Provide the [X, Y] coordinate of the cell's center where the given text is located.  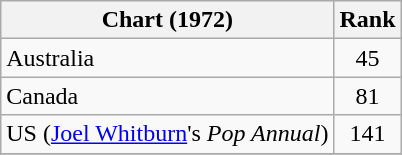
Canada [168, 96]
Chart (1972) [168, 20]
81 [368, 96]
Rank [368, 20]
141 [368, 134]
45 [368, 58]
Australia [168, 58]
US (Joel Whitburn's Pop Annual) [168, 134]
